Capture the cell that displays the provided text and extract its [X, Y] central coordinate. 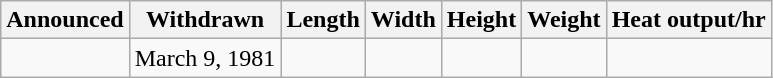
Announced [65, 20]
Width [403, 20]
Heat output/hr [688, 20]
March 9, 1981 [205, 58]
Height [481, 20]
Withdrawn [205, 20]
Weight [564, 20]
Length [323, 20]
